Return [x, y] of the center of cell containing provided text 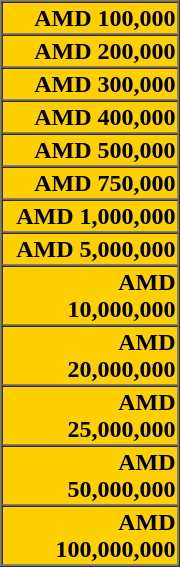
AMD 20,000,000 [90, 356]
AMD 100,000 [90, 18]
AMD 200,000 [90, 50]
AMD 5,000,000 [90, 248]
AMD 1,000,000 [90, 216]
AMD 300,000 [90, 84]
AMD 400,000 [90, 116]
AMD 500,000 [90, 150]
AMD 25,000,000 [90, 416]
AMD 50,000,000 [90, 476]
AMD 750,000 [90, 182]
AMD 10,000,000 [90, 296]
AMD 100,000,000 [90, 536]
